Find where the given text appears and provide that cell's center as [x, y] coordinate. 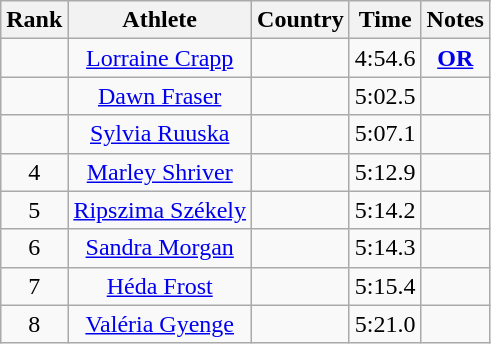
Lorraine Crapp [160, 58]
Notes [455, 20]
Sandra Morgan [160, 248]
OR [455, 58]
Country [301, 20]
8 [34, 324]
Ripszima Székely [160, 210]
Valéria Gyenge [160, 324]
5 [34, 210]
5:15.4 [385, 286]
5:14.3 [385, 248]
7 [34, 286]
4 [34, 172]
Time [385, 20]
5:21.0 [385, 324]
Héda Frost [160, 286]
6 [34, 248]
Sylvia Ruuska [160, 134]
5:02.5 [385, 96]
5:12.9 [385, 172]
5:14.2 [385, 210]
Dawn Fraser [160, 96]
Rank [34, 20]
4:54.6 [385, 58]
5:07.1 [385, 134]
Marley Shriver [160, 172]
Athlete [160, 20]
